Pinpoint the cell where the given text exists, returning its (X, Y) midpoint coordinate. 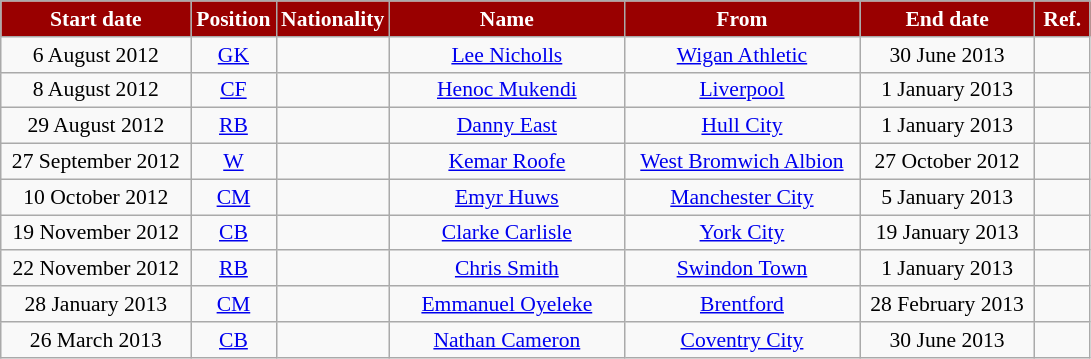
Position (234, 19)
19 January 2013 (948, 233)
27 October 2012 (948, 162)
Hull City (742, 126)
Start date (96, 19)
Clarke Carlisle (506, 233)
Lee Nicholls (506, 55)
5 January 2013 (948, 197)
Henoc Mukendi (506, 90)
22 November 2012 (96, 269)
8 August 2012 (96, 90)
28 January 2013 (96, 304)
West Bromwich Albion (742, 162)
Emyr Huws (506, 197)
Manchester City (742, 197)
6 August 2012 (96, 55)
End date (948, 19)
19 November 2012 (96, 233)
Nathan Cameron (506, 340)
27 September 2012 (96, 162)
Name (506, 19)
28 February 2013 (948, 304)
York City (742, 233)
Emmanuel Oyeleke (506, 304)
Swindon Town (742, 269)
Nationality (332, 19)
Coventry City (742, 340)
10 October 2012 (96, 197)
Wigan Athletic (742, 55)
Ref. (1062, 19)
Chris Smith (506, 269)
GK (234, 55)
W (234, 162)
Liverpool (742, 90)
29 August 2012 (96, 126)
CF (234, 90)
Danny East (506, 126)
Kemar Roofe (506, 162)
Brentford (742, 304)
From (742, 19)
26 March 2013 (96, 340)
